From the cell containing the given text, extract its center point as (x, y) coordinate. 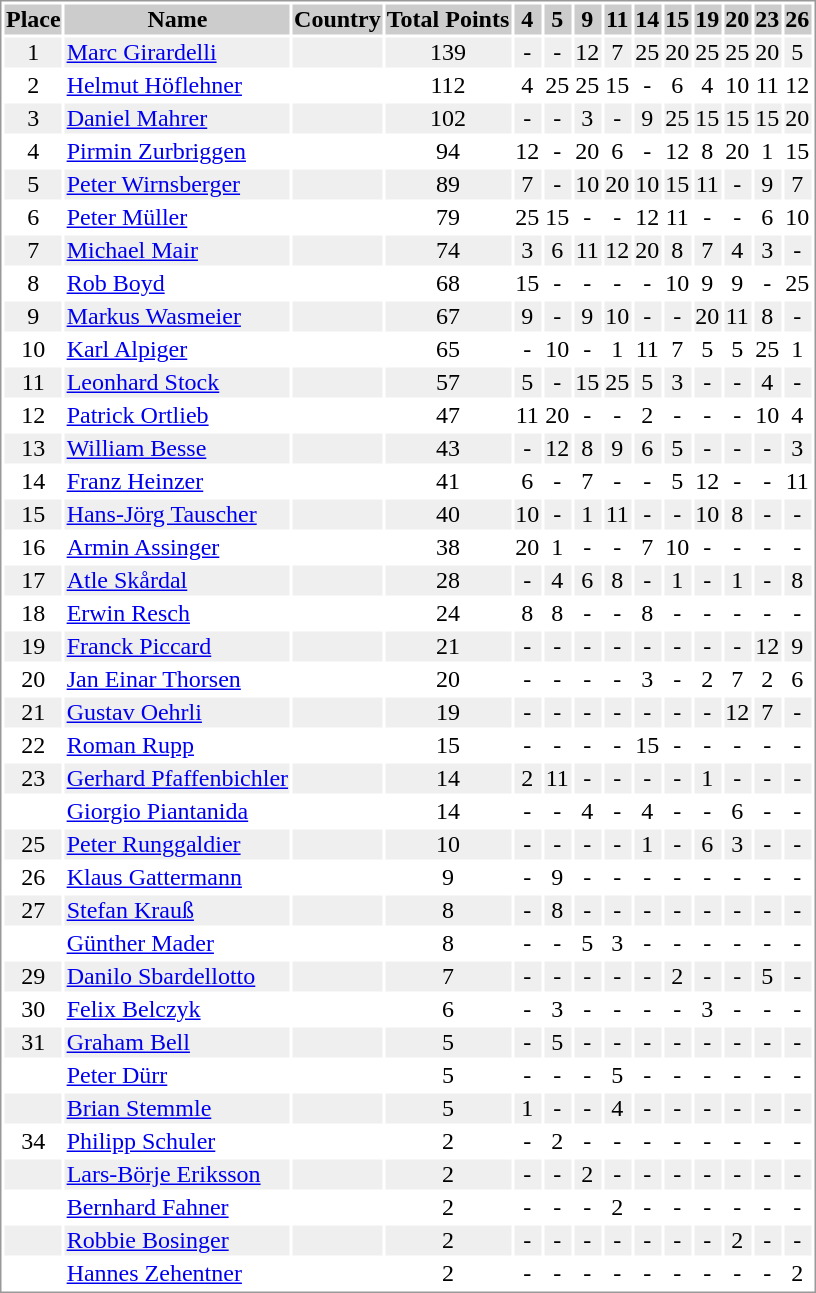
79 (448, 217)
Stefan Krauß (177, 911)
17 (33, 581)
Rob Boyd (177, 283)
Markus Wasmeier (177, 317)
43 (448, 449)
Jan Einar Thorsen (177, 679)
Günther Mader (177, 943)
Leonhard Stock (177, 383)
Klaus Gattermann (177, 877)
74 (448, 251)
Robbie Bosinger (177, 1241)
Peter Dürr (177, 1075)
47 (448, 415)
40 (448, 515)
Gerhard Pfaffenbichler (177, 779)
28 (448, 581)
30 (33, 1009)
31 (33, 1043)
89 (448, 185)
Roman Rupp (177, 745)
67 (448, 317)
Marc Girardelli (177, 53)
Bernhard Fahner (177, 1207)
Lars-Börje Eriksson (177, 1175)
Michael Mair (177, 251)
57 (448, 383)
18 (33, 613)
13 (33, 449)
41 (448, 481)
94 (448, 151)
William Besse (177, 449)
Hannes Zehentner (177, 1273)
Daniel Mahrer (177, 119)
Atle Skårdal (177, 581)
Philipp Schuler (177, 1141)
29 (33, 977)
65 (448, 349)
Franck Piccard (177, 647)
Armin Assinger (177, 547)
Country (338, 19)
Hans-Jörg Tauscher (177, 515)
Pirmin Zurbriggen (177, 151)
Danilo Sbardellotto (177, 977)
Name (177, 19)
Karl Alpiger (177, 349)
Erwin Resch (177, 613)
Felix Belczyk (177, 1009)
38 (448, 547)
Peter Wirnsberger (177, 185)
16 (33, 547)
112 (448, 85)
Brian Stemmle (177, 1109)
Gustav Oehrli (177, 713)
Peter Müller (177, 217)
68 (448, 283)
Giorgio Piantanida (177, 811)
139 (448, 53)
34 (33, 1141)
Patrick Ortlieb (177, 415)
Total Points (448, 19)
Helmut Höflehner (177, 85)
102 (448, 119)
22 (33, 745)
Peter Runggaldier (177, 845)
24 (448, 613)
Graham Bell (177, 1043)
Franz Heinzer (177, 481)
27 (33, 911)
Place (33, 19)
